Determine the [x, y] coordinate at the center of the cell enclosing the given text.  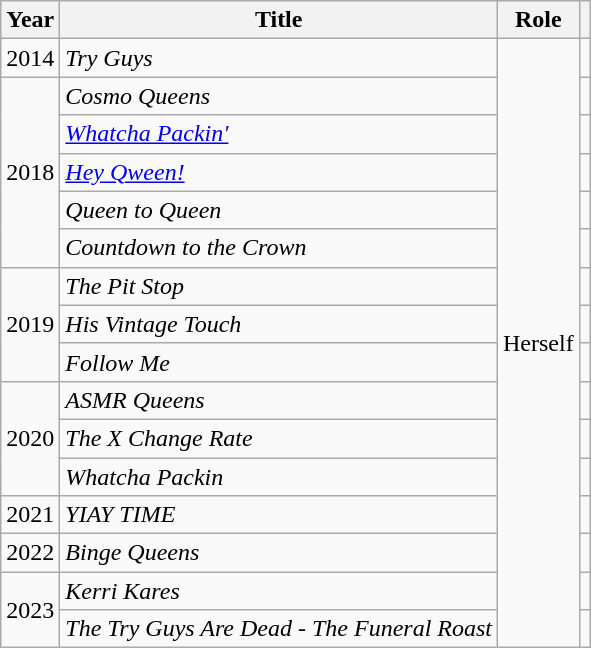
Title [279, 20]
Role [539, 20]
2022 [30, 553]
2020 [30, 438]
Hey Qween! [279, 172]
Year [30, 20]
Follow Me [279, 362]
ASMR Queens [279, 400]
2023 [30, 610]
Countdown to the Crown [279, 248]
Whatcha Packin [279, 477]
The Pit Stop [279, 286]
Try Guys [279, 58]
Binge Queens [279, 553]
Whatcha Packin' [279, 134]
2019 [30, 324]
The X Change Rate [279, 438]
His Vintage Touch [279, 324]
Herself [539, 344]
Cosmo Queens [279, 96]
2014 [30, 58]
Kerri Kares [279, 591]
YIAY TIME [279, 515]
Queen to Queen [279, 210]
2018 [30, 172]
2021 [30, 515]
The Try Guys Are Dead - The Funeral Roast [279, 629]
